Find where the given text appears and provide that cell's center as (x, y) coordinate. 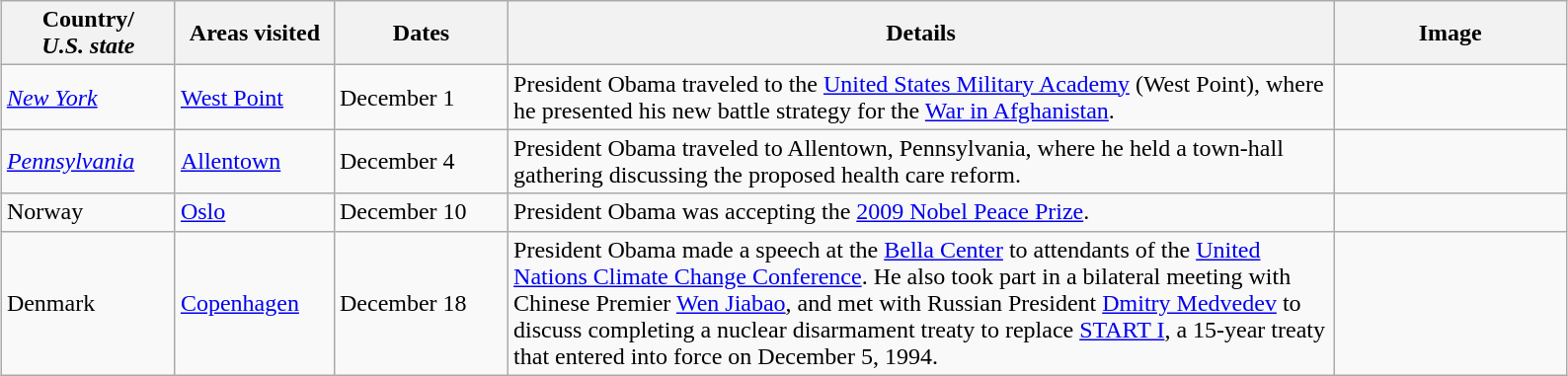
December 10 (421, 212)
President Obama traveled to Allentown, Pennsylvania, where he held a town-hall gathering discussing the proposed health care reform. (921, 162)
West Point (255, 97)
Copenhagen (255, 303)
Dates (421, 34)
New York (88, 97)
Norway (88, 212)
Details (921, 34)
Country/U.S. state (88, 34)
President Obama was accepting the 2009 Nobel Peace Prize. (921, 212)
President Obama traveled to the United States Military Academy (West Point), where he presented his new battle strategy for the War in Afghanistan. (921, 97)
December 1 (421, 97)
December 4 (421, 162)
Pennsylvania (88, 162)
December 18 (421, 303)
Allentown (255, 162)
Image (1450, 34)
Oslo (255, 212)
Areas visited (255, 34)
Denmark (88, 303)
